Extract the (x, y) coordinate from the center of the cell holding the provided text.  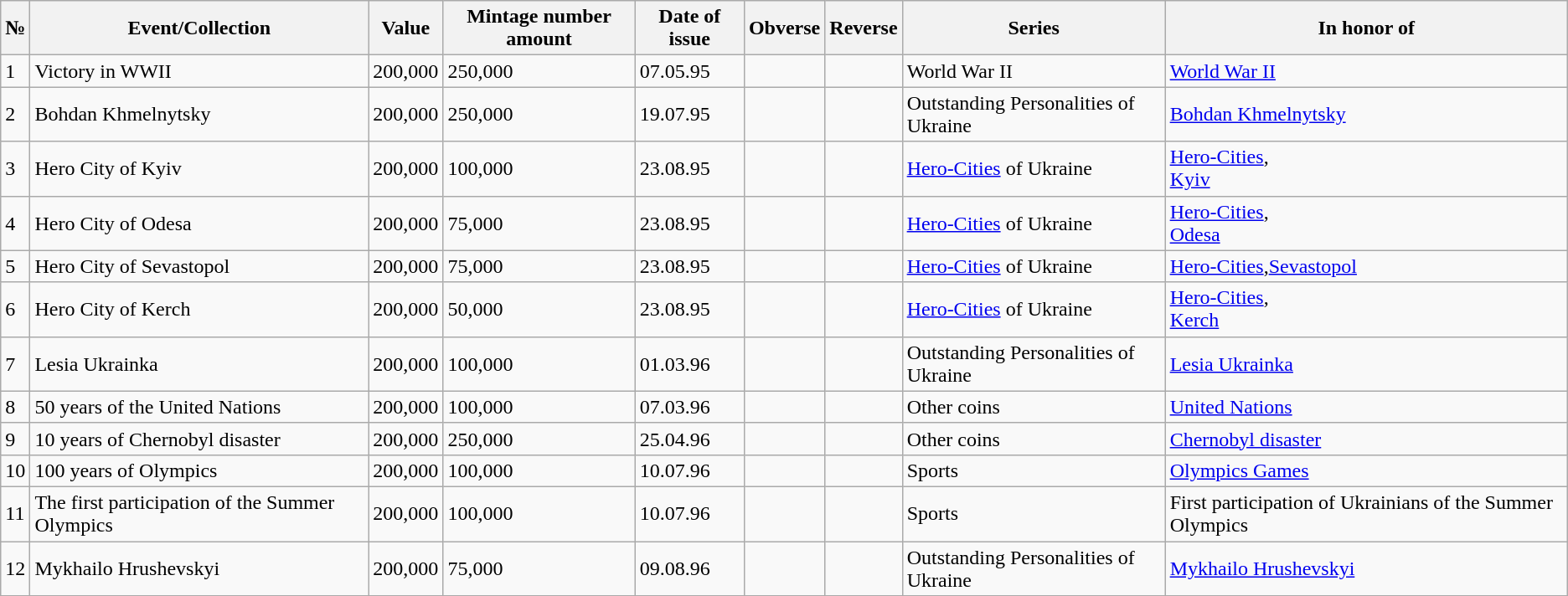
12 (15, 568)
Hero-Cities,Sevastopol (1366, 266)
The first participation of the Summer Olympics (199, 514)
50,000 (539, 310)
In honor of (1366, 28)
Event/Collection (199, 28)
4 (15, 223)
8 (15, 407)
Hero City of Odesa (199, 223)
25.04.96 (689, 439)
5 (15, 266)
First participation of Ukrainians of the Summer Olympics (1366, 514)
10 years of Chernobyl disaster (199, 439)
Series (1034, 28)
01.03.96 (689, 363)
100 years of Olympics (199, 470)
Mintage number amount (539, 28)
Hero City of Sevastopol (199, 266)
3 (15, 169)
№ (15, 28)
Obverse (784, 28)
Olympics Games (1366, 470)
11 (15, 514)
07.03.96 (689, 407)
Reverse (864, 28)
09.08.96 (689, 568)
Victory in WWII (199, 71)
7 (15, 363)
6 (15, 310)
Hero City of Kerch (199, 310)
Hero City of Kyiv (199, 169)
10 (15, 470)
Hero-Cities,Kerch (1366, 310)
United Nations (1366, 407)
Hero-Cities,Kyiv (1366, 169)
Hero-Cities,Odesa (1366, 223)
9 (15, 439)
07.05.95 (689, 71)
Value (405, 28)
50 years of the United Nations (199, 407)
1 (15, 71)
Chernobyl disaster (1366, 439)
Date of issue (689, 28)
2 (15, 114)
19.07.95 (689, 114)
